Extract the [X, Y] coordinate from the center of the cell holding the provided text.  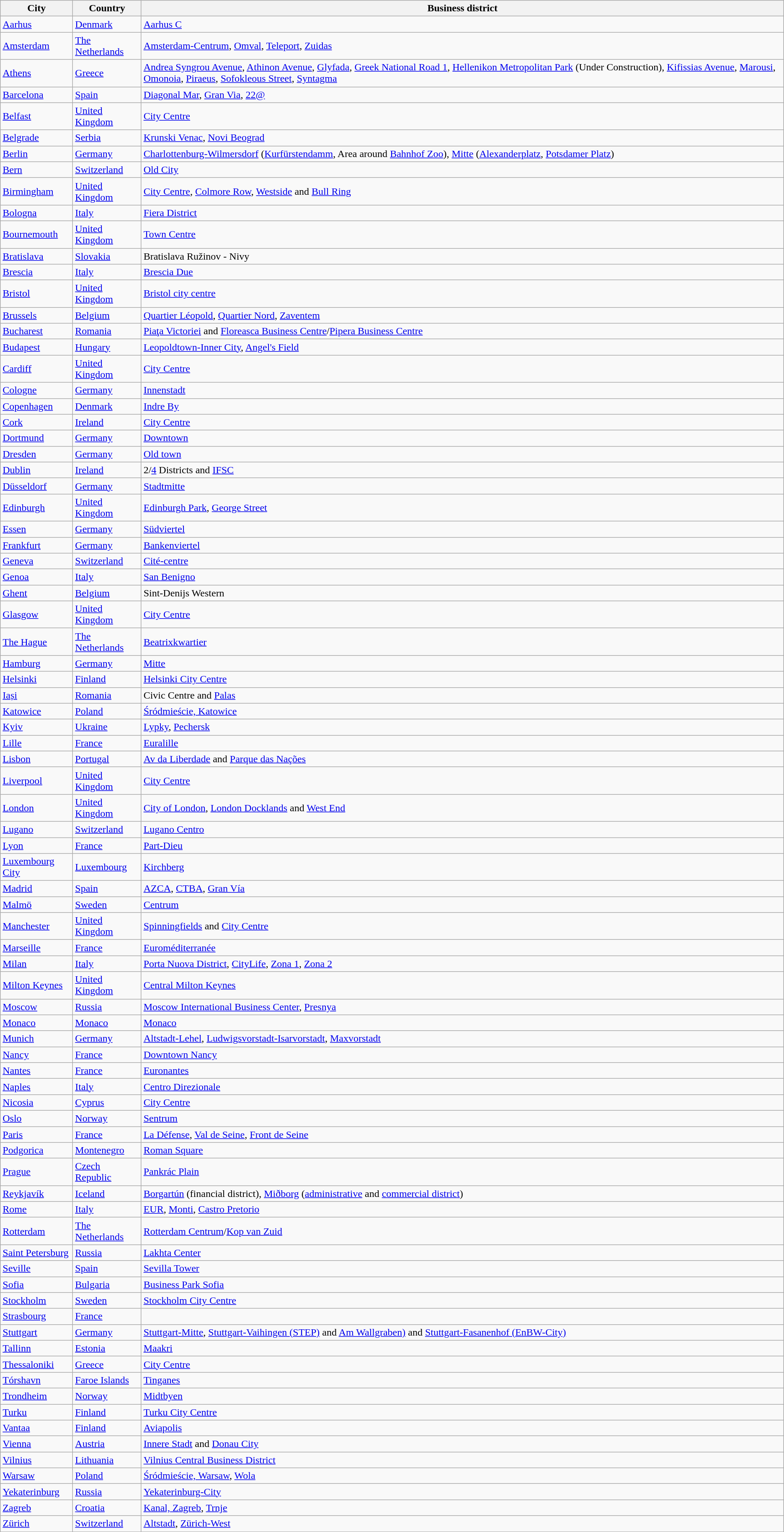
Diagonal Mar, Gran Via, 22@ [462, 95]
Podgorica [37, 1150]
Stadtmitte [462, 486]
Turku [37, 1412]
Thessaloniki [37, 1364]
Bratislava Ružinov - Nivy [462, 256]
Quartier Léopold, Quartier Nord, Zaventem [462, 315]
Madrid [37, 889]
Charlottenburg-Wilmersdorf (Kurfürstendamm, Area around Bahnhof Zoo), Mitte (Alexanderplatz, Potsdamer Platz) [462, 154]
Sint-Denijs Western [462, 593]
Sofia [37, 1284]
Cork [37, 422]
Südviertel [462, 529]
Seville [37, 1269]
Bulgaria [107, 1284]
Naples [37, 1086]
Bratislava [37, 256]
AZCA, CTBA, Gran Vía [462, 889]
Tinganes [462, 1380]
Centro Direzionale [462, 1086]
Śródmieście, Warsaw, Wola [462, 1476]
Liverpool [37, 781]
Munich [37, 1039]
Stuttgart [37, 1332]
Nantes [37, 1070]
Lypky, Pechersk [462, 727]
Lyon [37, 846]
Brussels [37, 315]
Pankrác Plain [462, 1172]
Country [107, 8]
City Centre, Colmore Row, Westside and Bull Ring [462, 191]
Katowice [37, 711]
Vilnius Central Business District [462, 1460]
Business district [462, 8]
Cité-centre [462, 561]
Lille [37, 743]
Dresden [37, 454]
Luxembourg [107, 867]
Ukraine [107, 727]
Cardiff [37, 369]
Leopoldtown-Inner City, Angel's Field [462, 347]
Kanal, Zagreb, Trnje [462, 1508]
The Hague [37, 642]
Iași [37, 695]
Aarhus C [462, 24]
Borgartún (financial district), Miðborg (administrative and commercial district) [462, 1194]
Yekaterinburg [37, 1492]
City of London, London Docklands and West End [462, 807]
Beatrixkwartier [462, 642]
Luxembourg City [37, 867]
Turku City Centre [462, 1412]
Barcelona [37, 95]
Cyprus [107, 1102]
Innenstadt [462, 390]
Tórshavn [37, 1380]
Bristol city centre [462, 294]
Moscow International Business Center, Presnya [462, 1007]
London [37, 807]
Business Park Sofia [462, 1284]
Marseille [37, 948]
Innere Stadt and Donau City [462, 1444]
Rotterdam Centrum/Kop van Zuid [462, 1231]
Midtbyen [462, 1396]
Stuttgart-Mitte, Stuttgart-Vaihingen (STEP) and Am Wallgraben) and Stuttgart-Fasanenhof (EnBW-City) [462, 1332]
Stockholm [37, 1300]
Budapest [37, 347]
Portugal [107, 759]
Paris [37, 1135]
Serbia [107, 138]
Oslo [37, 1118]
Bankenviertel [462, 545]
2/4 Districts and IFSC [462, 470]
EUR, Monti, Castro Pretorio [462, 1210]
Lisbon [37, 759]
Lakhta Center [462, 1253]
Hungary [107, 347]
Strasbourg [37, 1316]
Glasgow [37, 615]
Malmö [37, 905]
Euralille [462, 743]
Brescia [37, 272]
Euronantes [462, 1070]
Belgrade [37, 138]
Düsseldorf [37, 486]
Amsterdam-Centrum, Omval, Teleport, Zuidas [462, 46]
Bologna [37, 213]
Spinningfields and City Centre [462, 926]
Slovakia [107, 256]
Krunski Venac, Novi Beograd [462, 138]
Iceland [107, 1194]
Zagreb [37, 1508]
Helsinki City Centre [462, 679]
Sentrum [462, 1118]
City [37, 8]
Saint Petersburg [37, 1253]
Bournemouth [37, 235]
Downtown [462, 438]
Aarhus [37, 24]
Śródmieście, Katowice [462, 711]
Euroméditerranée [462, 948]
Essen [37, 529]
Stockholm City Centre [462, 1300]
Geneva [37, 561]
Civic Centre and Palas [462, 695]
Roman Square [462, 1150]
Bucharest [37, 331]
Town Centre [462, 235]
Downtown Nancy [462, 1055]
Reykjavík [37, 1194]
Belfast [37, 116]
Vilnius [37, 1460]
Amsterdam [37, 46]
Tallinn [37, 1348]
Birmingham [37, 191]
Warsaw [37, 1476]
Vantaa [37, 1428]
Austria [107, 1444]
Berlin [37, 154]
Zürich [37, 1524]
Athens [37, 73]
Milton Keynes [37, 985]
Manchester [37, 926]
Hamburg [37, 663]
Old City [462, 170]
Av da Liberdade and Parque das Nações [462, 759]
Kirchberg [462, 867]
Edinburgh Park, George Street [462, 508]
Milan [37, 964]
Centrum [462, 905]
Copenhagen [37, 406]
Czech Republic [107, 1172]
Vienna [37, 1444]
Lithuania [107, 1460]
Dortmund [37, 438]
Montenegro [107, 1150]
Nicosia [37, 1102]
Lugano [37, 829]
Kyiv [37, 727]
Sevilla Tower [462, 1269]
Yekaterinburg-City [462, 1492]
Ghent [37, 593]
Old town [462, 454]
Croatia [107, 1508]
Porta Nuova District, CityLife, Zona 1, Zona 2 [462, 964]
La Défense, Val de Seine, Front de Seine [462, 1135]
Faroe Islands [107, 1380]
Rome [37, 1210]
Dublin [37, 470]
Helsinki [37, 679]
Bristol [37, 294]
Trondheim [37, 1396]
Fiera District [462, 213]
Cologne [37, 390]
Altstadt-Lehel, Ludwigsvorstadt-Isarvorstadt, Maxvorstadt [462, 1039]
Moscow [37, 1007]
Central Milton Keynes [462, 985]
Frankfurt [37, 545]
Estonia [107, 1348]
Lugano Centro [462, 829]
Altstadt, Zürich-West [462, 1524]
Brescia Due [462, 272]
Rotterdam [37, 1231]
Maakri [462, 1348]
Bern [37, 170]
Part-Dieu [462, 846]
Edinburgh [37, 508]
Genoa [37, 577]
Mitte [462, 663]
Aviapolis [462, 1428]
Piaţa Victoriei and Floreasca Business Centre/Pipera Business Centre [462, 331]
Nancy [37, 1055]
Indre By [462, 406]
Prague [37, 1172]
San Benigno [462, 577]
